Determine the [x, y] coordinate at the center of the cell enclosing the given text.  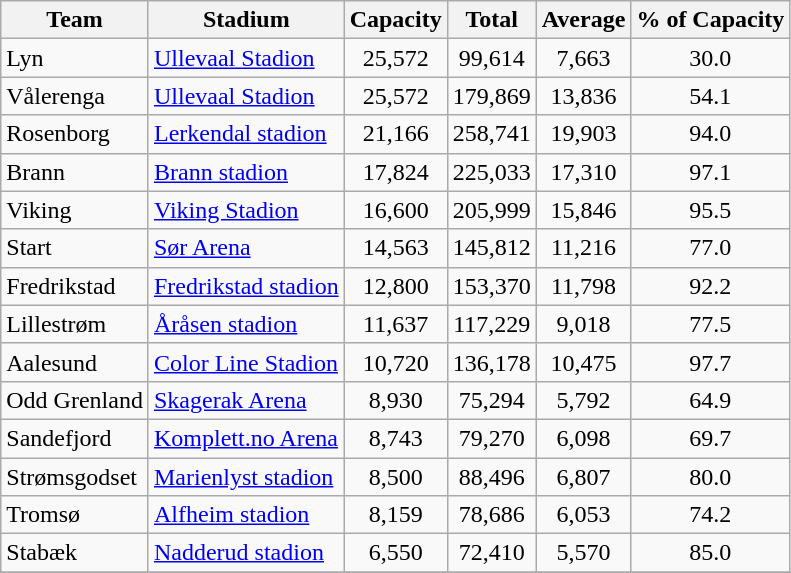
97.7 [710, 362]
Aalesund [75, 362]
Stadium [246, 20]
7,663 [584, 58]
Stabæk [75, 553]
11,637 [396, 324]
30.0 [710, 58]
Alfheim stadion [246, 515]
6,053 [584, 515]
8,930 [396, 400]
21,166 [396, 134]
Start [75, 248]
54.1 [710, 96]
Lillestrøm [75, 324]
99,614 [492, 58]
97.1 [710, 172]
Strømsgodset [75, 477]
79,270 [492, 438]
74.2 [710, 515]
10,475 [584, 362]
77.5 [710, 324]
Lyn [75, 58]
12,800 [396, 286]
92.2 [710, 286]
11,798 [584, 286]
11,216 [584, 248]
95.5 [710, 210]
6,550 [396, 553]
15,846 [584, 210]
Marienlyst stadion [246, 477]
Color Line Stadion [246, 362]
Capacity [396, 20]
Sandefjord [75, 438]
Åråsen stadion [246, 324]
136,178 [492, 362]
19,903 [584, 134]
85.0 [710, 553]
78,686 [492, 515]
17,310 [584, 172]
6,807 [584, 477]
94.0 [710, 134]
5,792 [584, 400]
13,836 [584, 96]
69.7 [710, 438]
88,496 [492, 477]
77.0 [710, 248]
Komplett.no Arena [246, 438]
Fredrikstad [75, 286]
Viking [75, 210]
145,812 [492, 248]
258,741 [492, 134]
16,600 [396, 210]
Average [584, 20]
Sør Arena [246, 248]
Brann stadion [246, 172]
6,098 [584, 438]
Viking Stadion [246, 210]
Nadderud stadion [246, 553]
Odd Grenland [75, 400]
Total [492, 20]
225,033 [492, 172]
179,869 [492, 96]
80.0 [710, 477]
205,999 [492, 210]
8,500 [396, 477]
Lerkendal stadion [246, 134]
153,370 [492, 286]
8,743 [396, 438]
14,563 [396, 248]
Skagerak Arena [246, 400]
72,410 [492, 553]
5,570 [584, 553]
9,018 [584, 324]
Vålerenga [75, 96]
17,824 [396, 172]
117,229 [492, 324]
Tromsø [75, 515]
8,159 [396, 515]
% of Capacity [710, 20]
10,720 [396, 362]
Team [75, 20]
Rosenborg [75, 134]
64.9 [710, 400]
Brann [75, 172]
75,294 [492, 400]
Fredrikstad stadion [246, 286]
